Capture the cell that displays the provided text and extract its [x, y] central coordinate. 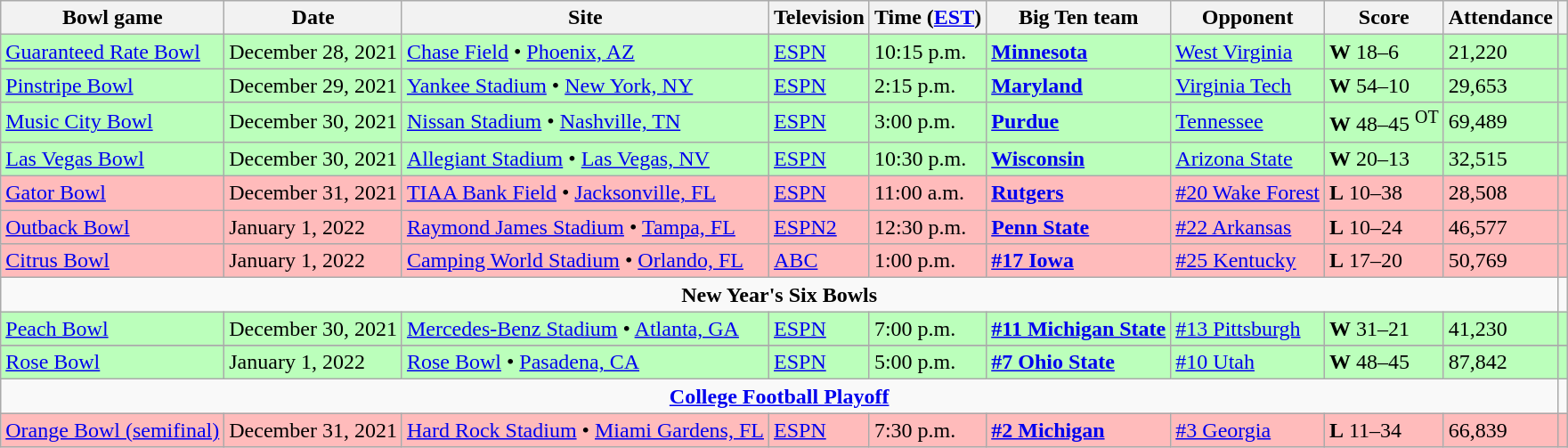
December 28, 2021 [313, 52]
#13 Pittsburgh [1248, 329]
Virginia Tech [1248, 86]
ABC [819, 261]
L 10–38 [1384, 193]
New Year's Six Bowls [780, 295]
Raymond James Stadium • Tampa, FL [585, 227]
W 31–21 [1384, 329]
#25 Kentucky [1248, 261]
Wisconsin [1079, 159]
Allegiant Stadium • Las Vegas, NV [585, 159]
Rose Bowl • Pasadena, CA [585, 362]
29,653 [1500, 86]
Nissan Stadium • Nashville, TN [585, 123]
46,577 [1500, 227]
Chase Field • Phoenix, AZ [585, 52]
Purdue [1079, 123]
Camping World Stadium • Orlando, FL [585, 261]
#7 Ohio State [1079, 362]
41,230 [1500, 329]
W 54–10 [1384, 86]
10:30 p.m. [928, 159]
Yankee Stadium • New York, NY [585, 86]
Rutgers [1079, 193]
Opponent [1248, 18]
28,508 [1500, 193]
50,769 [1500, 261]
Peach Bowl [112, 329]
TIAA Bank Field • Jacksonville, FL [585, 193]
Bowl game [112, 18]
ESPN2 [819, 227]
#3 Georgia [1248, 430]
Television [819, 18]
Maryland [1079, 86]
Mercedes-Benz Stadium • Atlanta, GA [585, 329]
5:00 p.m. [928, 362]
Arizona State [1248, 159]
Penn State [1079, 227]
W 18–6 [1384, 52]
#17 Iowa [1079, 261]
L 10–24 [1384, 227]
32,515 [1500, 159]
Citrus Bowl [112, 261]
L 11–34 [1384, 430]
West Virginia [1248, 52]
12:30 p.m. [928, 227]
Tennessee [1248, 123]
Rose Bowl [112, 362]
#10 Utah [1248, 362]
L 17–20 [1384, 261]
Site [585, 18]
W 20–13 [1384, 159]
Big Ten team [1079, 18]
Outback Bowl [112, 227]
21,220 [1500, 52]
Hard Rock Stadium • Miami Gardens, FL [585, 430]
Guaranteed Rate Bowl [112, 52]
11:00 a.m. [928, 193]
66,839 [1500, 430]
Attendance [1500, 18]
Music City Bowl [112, 123]
7:00 p.m. [928, 329]
Pinstripe Bowl [112, 86]
1:00 p.m. [928, 261]
College Football Playoff [780, 396]
69,489 [1500, 123]
#11 Michigan State [1079, 329]
#2 Michigan [1079, 430]
7:30 p.m. [928, 430]
Las Vegas Bowl [112, 159]
Time (EST) [928, 18]
December 29, 2021 [313, 86]
Minnesota [1079, 52]
2:15 p.m. [928, 86]
Orange Bowl (semifinal) [112, 430]
10:15 p.m. [928, 52]
Date [313, 18]
Score [1384, 18]
W 48–45 OT [1384, 123]
87,842 [1500, 362]
Gator Bowl [112, 193]
#22 Arkansas [1248, 227]
W 48–45 [1384, 362]
#20 Wake Forest [1248, 193]
3:00 p.m. [928, 123]
